Scan for the cell matching the given text and deliver its [X, Y] coordinate at center. 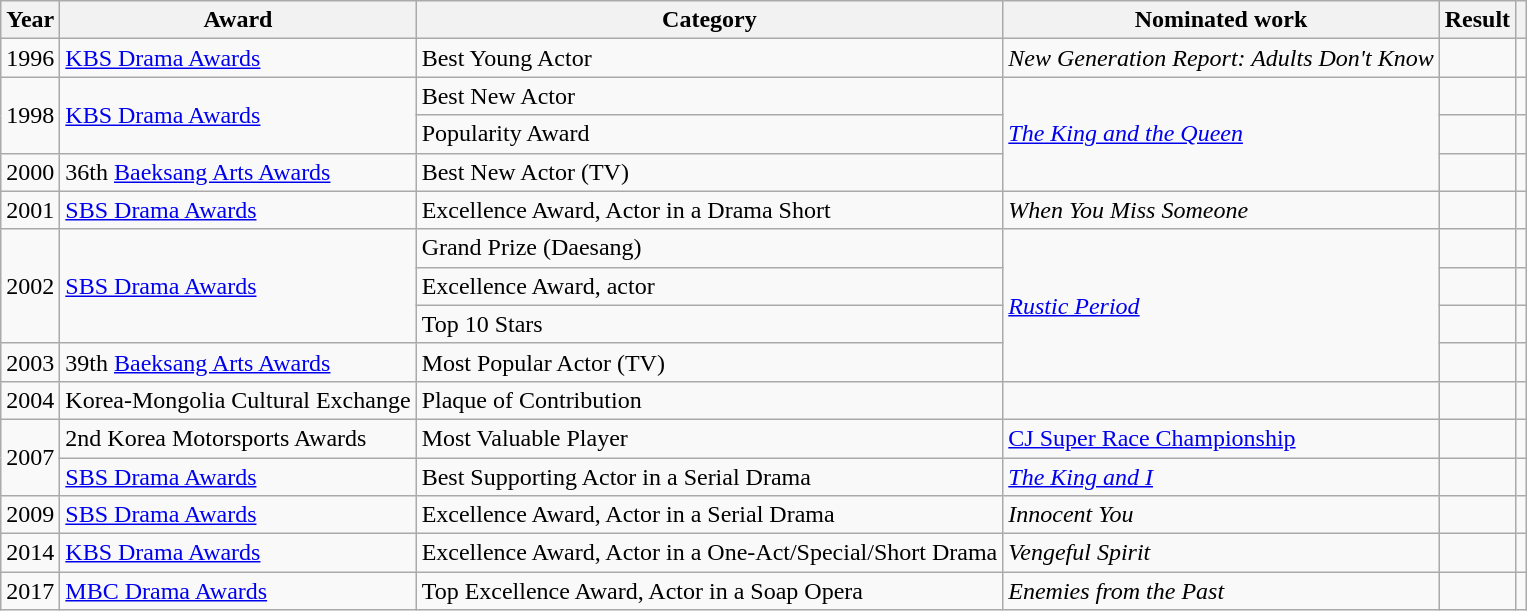
2000 [30, 172]
Best Supporting Actor in a Serial Drama [710, 477]
Excellence Award, Actor in a One-Act/Special/Short Drama [710, 553]
Top Excellence Award, Actor in a Soap Opera [710, 591]
2017 [30, 591]
Excellence Award, actor [710, 286]
The King and the Queen [1221, 134]
Innocent You [1221, 515]
2009 [30, 515]
Rustic Period [1221, 305]
2nd Korea Motorsports Awards [238, 438]
MBC Drama Awards [238, 591]
Best New Actor (TV) [710, 172]
Category [710, 20]
1996 [30, 58]
Top 10 Stars [710, 324]
CJ Super Race Championship [1221, 438]
Excellence Award, Actor in a Serial Drama [710, 515]
Popularity Award [710, 134]
Korea-Mongolia Cultural Exchange [238, 400]
2001 [30, 210]
2002 [30, 286]
New Generation Report: Adults Don't Know [1221, 58]
Enemies from the Past [1221, 591]
Best New Actor [710, 96]
Best Young Actor [710, 58]
1998 [30, 115]
Grand Prize (Daesang) [710, 248]
Nominated work [1221, 20]
2003 [30, 362]
Result [1477, 20]
Vengeful Spirit [1221, 553]
The King and I [1221, 477]
2014 [30, 553]
Award [238, 20]
36th Baeksang Arts Awards [238, 172]
39th Baeksang Arts Awards [238, 362]
Excellence Award, Actor in a Drama Short [710, 210]
Most Popular Actor (TV) [710, 362]
2007 [30, 457]
Most Valuable Player [710, 438]
When You Miss Someone [1221, 210]
Year [30, 20]
Plaque of Contribution [710, 400]
2004 [30, 400]
